Identify which cell holds the provided text, then report its [X, Y] central coordinate. 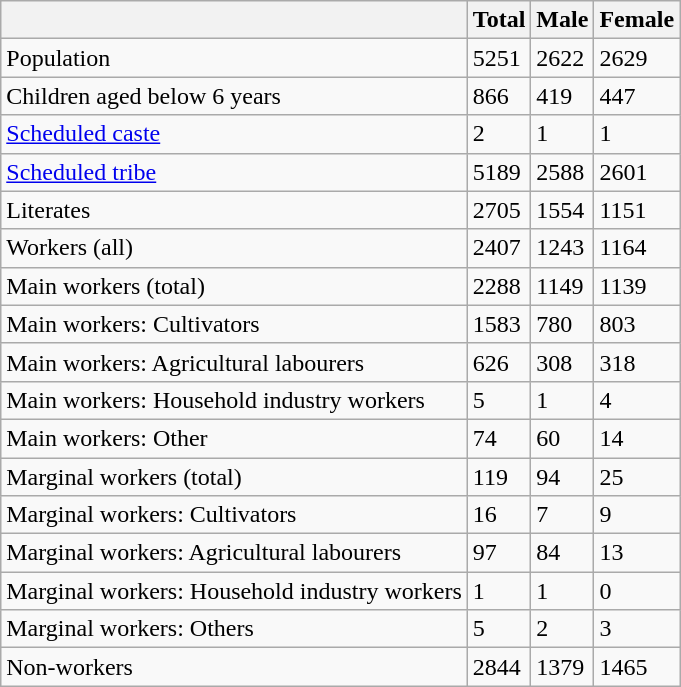
60 [562, 438]
25 [637, 477]
2601 [637, 172]
1465 [637, 667]
Marginal workers (total) [234, 477]
1243 [562, 248]
1151 [637, 210]
419 [562, 96]
7 [562, 515]
447 [637, 96]
Scheduled tribe [234, 172]
97 [499, 553]
Male [562, 20]
9 [637, 515]
Population [234, 58]
Marginal workers: Cultivators [234, 515]
13 [637, 553]
2288 [499, 286]
Main workers: Agricultural labourers [234, 362]
780 [562, 324]
Literates [234, 210]
1149 [562, 286]
4 [637, 400]
84 [562, 553]
2622 [562, 58]
2407 [499, 248]
Main workers: Household industry workers [234, 400]
Non-workers [234, 667]
Total [499, 20]
2588 [562, 172]
Children aged below 6 years [234, 96]
1379 [562, 667]
2844 [499, 667]
318 [637, 362]
Female [637, 20]
626 [499, 362]
16 [499, 515]
Main workers: Cultivators [234, 324]
Workers (all) [234, 248]
Marginal workers: Household industry workers [234, 591]
1583 [499, 324]
3 [637, 629]
866 [499, 96]
Main workers (total) [234, 286]
Main workers: Other [234, 438]
2705 [499, 210]
5189 [499, 172]
0 [637, 591]
Marginal workers: Others [234, 629]
308 [562, 362]
1554 [562, 210]
94 [562, 477]
803 [637, 324]
Scheduled caste [234, 134]
1139 [637, 286]
119 [499, 477]
1164 [637, 248]
2629 [637, 58]
5251 [499, 58]
14 [637, 438]
74 [499, 438]
Marginal workers: Agricultural labourers [234, 553]
